Pinpoint the cell where the given text exists, returning its [X, Y] midpoint coordinate. 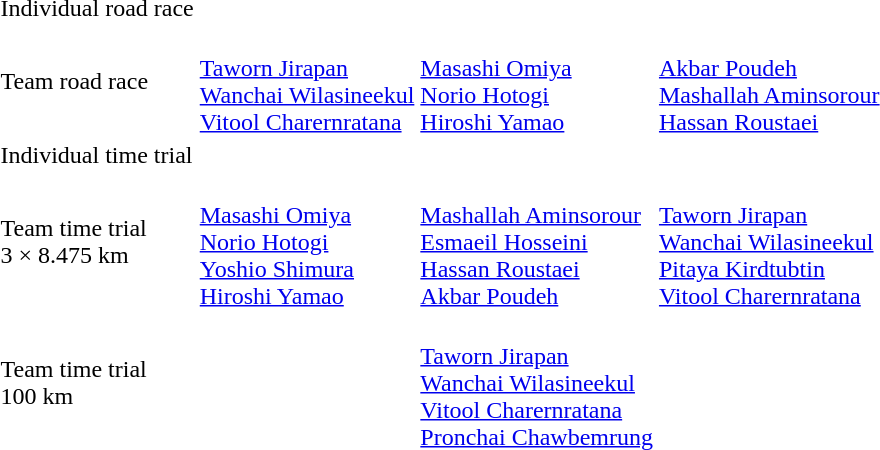
Masashi OmiyaNorio HotogiYoshio ShimuraHiroshi Yamao [307, 242]
Taworn JirapanWanchai WilasineekulVitool Charernratana [307, 82]
Mashallah AminsorourEsmaeil HosseiniHassan RoustaeiAkbar Poudeh [537, 242]
Masashi OmiyaNorio HotogiHiroshi Yamao [537, 82]
